Search for the cell housing the specified text and yield its (X, Y) center coordinate. 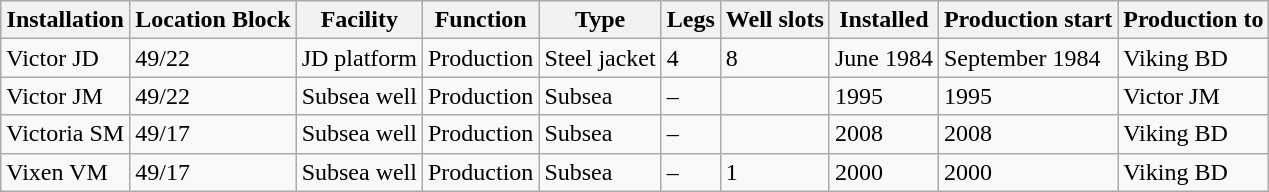
Facility (359, 20)
JD platform (359, 58)
4 (690, 58)
Production to (1194, 20)
Victor JD (66, 58)
Legs (690, 20)
1 (774, 172)
Victoria SM (66, 134)
Well slots (774, 20)
8 (774, 58)
September 1984 (1028, 58)
Production start (1028, 20)
Installed (884, 20)
Installation (66, 20)
Location Block (213, 20)
Vixen VM (66, 172)
June 1984 (884, 58)
Steel jacket (600, 58)
Function (480, 20)
Type (600, 20)
